Capture the cell that displays the provided text and extract its (x, y) central coordinate. 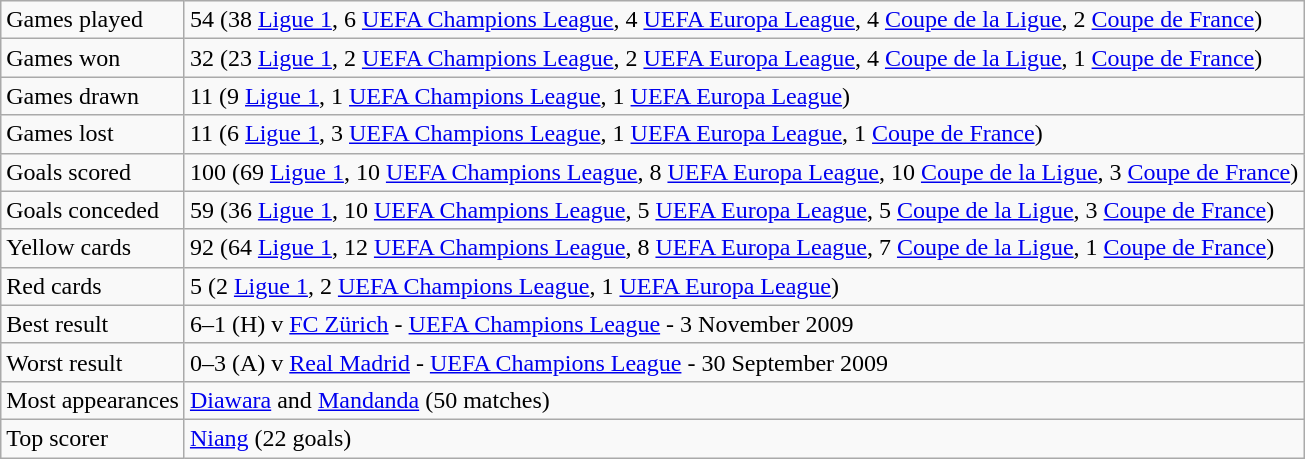
59 (36 Ligue 1, 10 UEFA Champions League, 5 UEFA Europa League, 5 Coupe de la Ligue, 3 Coupe de France) (744, 210)
11 (9 Ligue 1, 1 UEFA Champions League, 1 UEFA Europa League) (744, 96)
Red cards (93, 286)
Games lost (93, 134)
Goals scored (93, 172)
54 (38 Ligue 1, 6 UEFA Champions League, 4 UEFA Europa League, 4 Coupe de la Ligue, 2 Coupe de France) (744, 20)
Worst result (93, 362)
32 (23 Ligue 1, 2 UEFA Champions League, 2 UEFA Europa League, 4 Coupe de la Ligue, 1 Coupe de France) (744, 58)
Games played (93, 20)
11 (6 Ligue 1, 3 UEFA Champions League, 1 UEFA Europa League, 1 Coupe de France) (744, 134)
Top scorer (93, 438)
Diawara and Mandanda (50 matches) (744, 400)
Games drawn (93, 96)
Games won (93, 58)
Most appearances (93, 400)
Yellow cards (93, 248)
Best result (93, 324)
Niang (22 goals) (744, 438)
0–3 (A) v Real Madrid - UEFA Champions League - 30 September 2009 (744, 362)
6–1 (H) v FC Zürich - UEFA Champions League - 3 November 2009 (744, 324)
Goals conceded (93, 210)
92 (64 Ligue 1, 12 UEFA Champions League, 8 UEFA Europa League, 7 Coupe de la Ligue, 1 Coupe de France) (744, 248)
5 (2 Ligue 1, 2 UEFA Champions League, 1 UEFA Europa League) (744, 286)
100 (69 Ligue 1, 10 UEFA Champions League, 8 UEFA Europa League, 10 Coupe de la Ligue, 3 Coupe de France) (744, 172)
